From the cell containing the given text, extract its center point as (X, Y) coordinate. 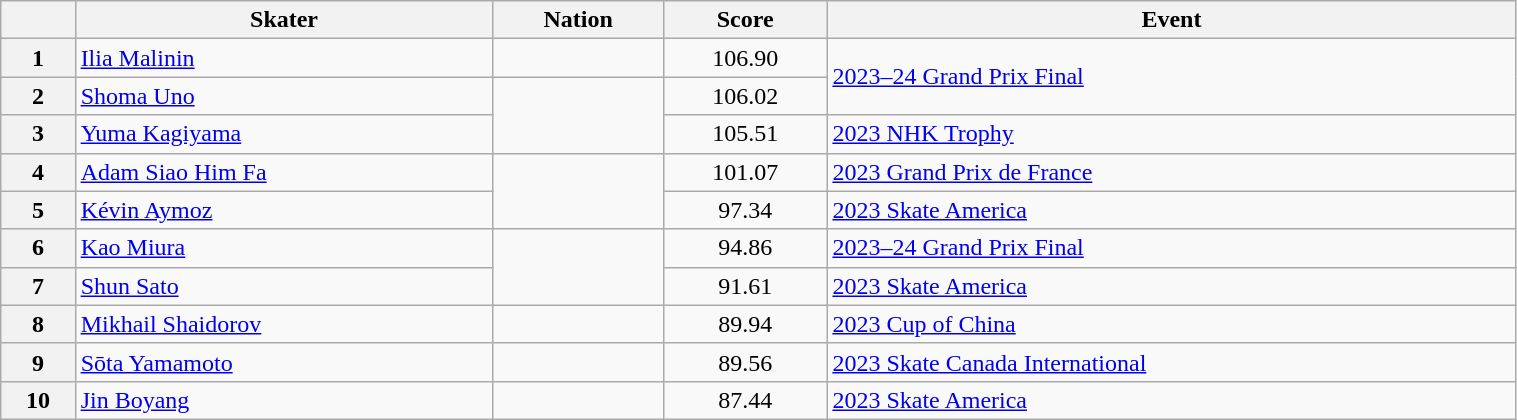
Skater (284, 20)
10 (38, 400)
87.44 (744, 400)
Yuma Kagiyama (284, 134)
97.34 (744, 210)
2 (38, 96)
89.94 (744, 324)
Score (744, 20)
Jin Boyang (284, 400)
5 (38, 210)
Kao Miura (284, 248)
2023 NHK Trophy (1172, 134)
89.56 (744, 362)
7 (38, 286)
Shoma Uno (284, 96)
2023 Cup of China (1172, 324)
Event (1172, 20)
91.61 (744, 286)
2023 Skate Canada International (1172, 362)
9 (38, 362)
101.07 (744, 172)
Ilia Malinin (284, 58)
Mikhail Shaidorov (284, 324)
Adam Siao Him Fa (284, 172)
2023 Grand Prix de France (1172, 172)
1 (38, 58)
Sōta Yamamoto (284, 362)
8 (38, 324)
106.90 (744, 58)
105.51 (744, 134)
4 (38, 172)
Nation (578, 20)
94.86 (744, 248)
3 (38, 134)
6 (38, 248)
Kévin Aymoz (284, 210)
106.02 (744, 96)
Shun Sato (284, 286)
